Extract the [x, y] coordinate from the center of the cell holding the provided text.  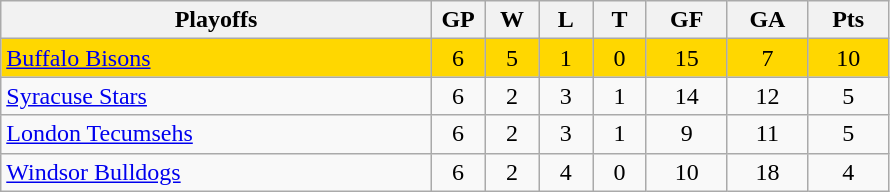
GA [768, 20]
18 [768, 172]
Buffalo Bisons [216, 58]
W [512, 20]
14 [686, 96]
GF [686, 20]
11 [768, 134]
London Tecumsehs [216, 134]
Playoffs [216, 20]
15 [686, 58]
7 [768, 58]
T [620, 20]
Windsor Bulldogs [216, 172]
L [566, 20]
9 [686, 134]
Syracuse Stars [216, 96]
Pts [848, 20]
12 [768, 96]
GP [458, 20]
